From the cell containing the given text, extract its center point as (x, y) coordinate. 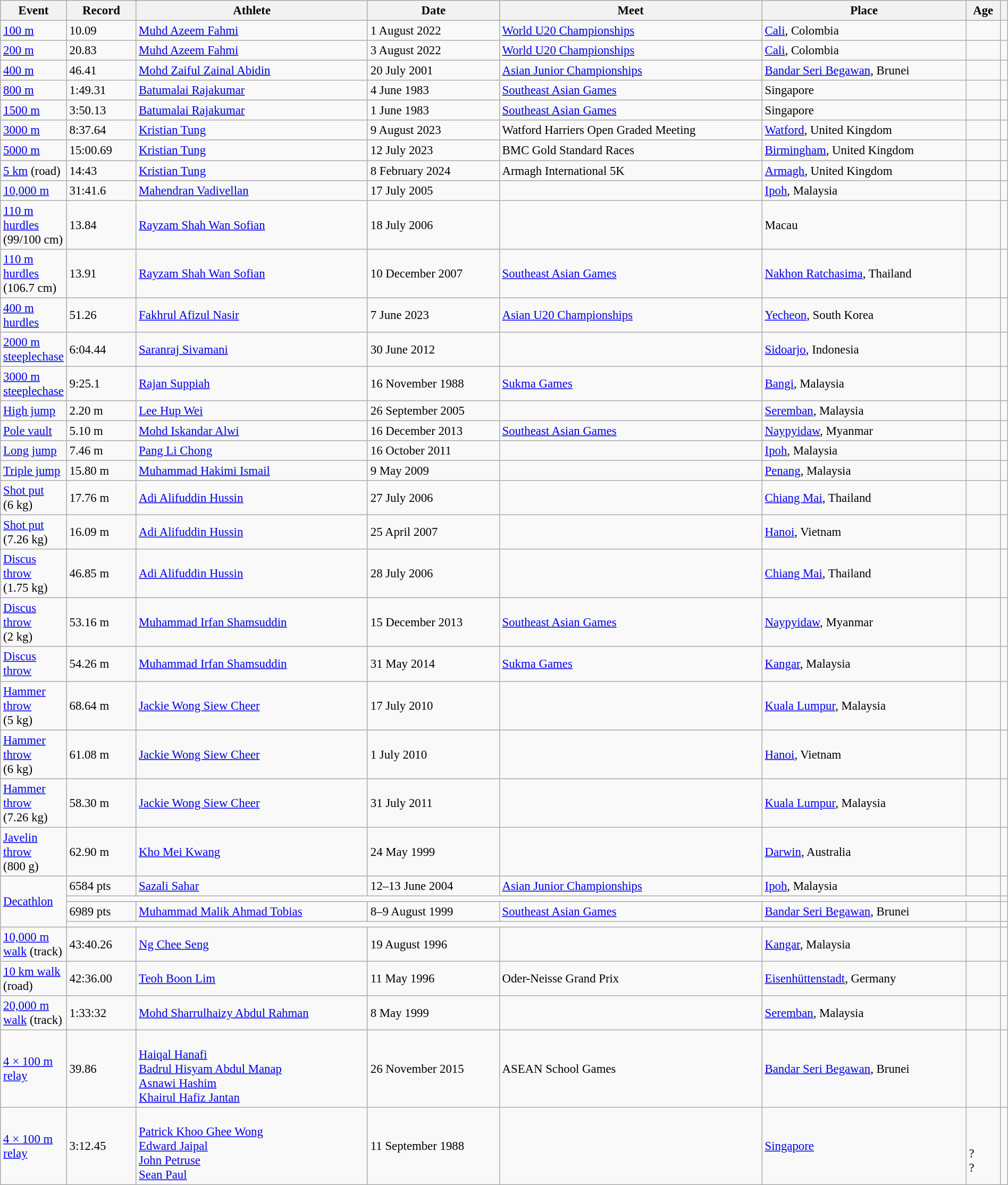
17 July 2005 (433, 190)
1:49.31 (101, 90)
1 June 1983 (433, 111)
Mohd Sharrulhaizy Abdul Rahman (252, 1013)
53.16 m (101, 623)
Sazali Sahar (252, 886)
12 July 2023 (433, 150)
Javelin throw(800 g) (33, 852)
62.90 m (101, 852)
51.26 (101, 315)
Mohd Iskandar Alwi (252, 431)
Bangi, Malaysia (864, 384)
Watford, United Kingdom (864, 130)
BMC Gold Standard Races (631, 150)
14:43 (101, 171)
9 May 2009 (433, 471)
13.84 (101, 225)
7.46 m (101, 451)
10 km walk (road) (33, 979)
3 August 2022 (433, 51)
26 September 2005 (433, 411)
1 August 2022 (433, 31)
Shot put(6 kg) (33, 498)
Eisenhüttenstadt, Germany (864, 979)
31 July 2011 (433, 803)
16 October 2011 (433, 451)
20.83 (101, 51)
10.09 (101, 31)
Ng Chee Seng (252, 944)
8 May 1999 (433, 1013)
10,000 m (33, 190)
Date (433, 11)
3000 m (33, 130)
11 May 1996 (433, 979)
Record (101, 11)
3:50.13 (101, 111)
Decathlon (33, 902)
Mahendran Vadivellan (252, 190)
17 July 2010 (433, 705)
Discus throw(2 kg) (33, 623)
9:25.1 (101, 384)
Macau (864, 225)
Place (864, 11)
3000 m steeplechase (33, 384)
3:12.45 (101, 1146)
4 June 1983 (433, 90)
31:41.6 (101, 190)
8 February 2024 (433, 171)
Rajan Suppiah (252, 384)
26 November 2015 (433, 1069)
15 December 2013 (433, 623)
16.09 m (101, 533)
Discus throw (33, 665)
20,000 m walk (track) (33, 1013)
High jump (33, 411)
12–13 June 2004 (433, 886)
18 July 2006 (433, 225)
Armagh, United Kingdom (864, 171)
1 July 2010 (433, 754)
5.10 m (101, 431)
1500 m (33, 111)
30 June 2012 (433, 350)
Discus throw(1.75 kg) (33, 574)
Hammer throw(6 kg) (33, 754)
Haiqal HanafiBadrul Hisyam Abdul ManapAsnawi HashimKhairul Hafiz Jantan (252, 1069)
Shot put(7.26 kg) (33, 533)
2.20 m (101, 411)
6989 pts (101, 912)
Kho Mei Kwang (252, 852)
400 m (33, 71)
Armagh International 5K (631, 171)
Triple jump (33, 471)
31 May 2014 (433, 665)
27 July 2006 (433, 498)
61.08 m (101, 754)
Birmingham, United Kingdom (864, 150)
8:37.64 (101, 130)
Hammer throw(5 kg) (33, 705)
6:04.44 (101, 350)
2000 m steeplechase (33, 350)
Mohd Zaiful Zainal Abidin (252, 71)
15.80 m (101, 471)
Meet (631, 11)
5000 m (33, 150)
Hammer throw(7.26 kg) (33, 803)
Muhammad Hakimi Ismail (252, 471)
Penang, Malaysia (864, 471)
5 km (road) (33, 171)
100 m (33, 31)
Watford Harriers Open Graded Meeting (631, 130)
110 m hurdles (106.7 cm) (33, 273)
24 May 1999 (433, 852)
20 July 2001 (433, 71)
25 April 2007 (433, 533)
46.41 (101, 71)
15:00.69 (101, 150)
Patrick Khoo Ghee WongEdward JaipalJohn PetruseSean Paul (252, 1146)
400 m hurdles (33, 315)
Fakhrul Afizul Nasir (252, 315)
110 m hurdles (99/100 cm) (33, 225)
Nakhon Ratchasima, Thailand (864, 273)
28 July 2006 (433, 574)
200 m (33, 51)
Muhammad Malik Ahmad Tobias (252, 912)
Lee Hup Wei (252, 411)
Age (983, 11)
10 December 2007 (433, 273)
Long jump (33, 451)
43:40.26 (101, 944)
7 June 2023 (433, 315)
46.85 m (101, 574)
58.30 m (101, 803)
Darwin, Australia (864, 852)
17.76 m (101, 498)
16 November 1988 (433, 384)
Sidoarjo, Indonesia (864, 350)
10,000 m walk (track) (33, 944)
1:33:32 (101, 1013)
54.26 m (101, 665)
6584 pts (101, 886)
8–9 August 1999 (433, 912)
19 August 1996 (433, 944)
16 December 2013 (433, 431)
800 m (33, 90)
42:36.00 (101, 979)
Oder-Neisse Grand Prix (631, 979)
13.91 (101, 273)
Yecheon, South Korea (864, 315)
39.86 (101, 1069)
11 September 1988 (433, 1146)
Pang Li Chong (252, 451)
68.64 m (101, 705)
9 August 2023 (433, 130)
?? (983, 1146)
Teoh Boon Lim (252, 979)
Asian U20 Championships (631, 315)
Saranraj Sivamani (252, 350)
Pole vault (33, 431)
ASEAN School Games (631, 1069)
Event (33, 11)
Athlete (252, 11)
